Capture the cell that displays the provided text and extract its (X, Y) central coordinate. 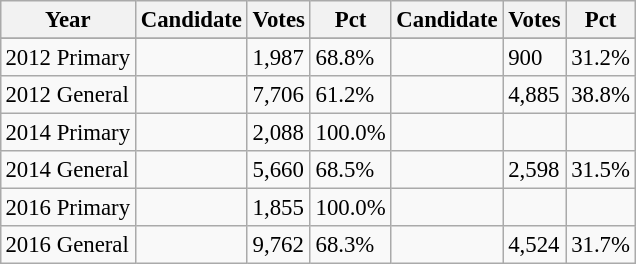
31.2% (600, 57)
1,987 (278, 57)
2016 General (68, 245)
2014 General (68, 170)
2,088 (278, 133)
2016 Primary (68, 208)
31.7% (600, 245)
4,524 (534, 245)
38.8% (600, 95)
4,885 (534, 95)
9,762 (278, 245)
1,855 (278, 208)
68.5% (350, 170)
68.3% (350, 245)
31.5% (600, 170)
2012 Primary (68, 57)
7,706 (278, 95)
5,660 (278, 170)
61.2% (350, 95)
900 (534, 57)
68.8% (350, 57)
Year (68, 20)
2012 General (68, 95)
2,598 (534, 170)
2014 Primary (68, 133)
